From the cell containing the given text, extract its center point as (x, y) coordinate. 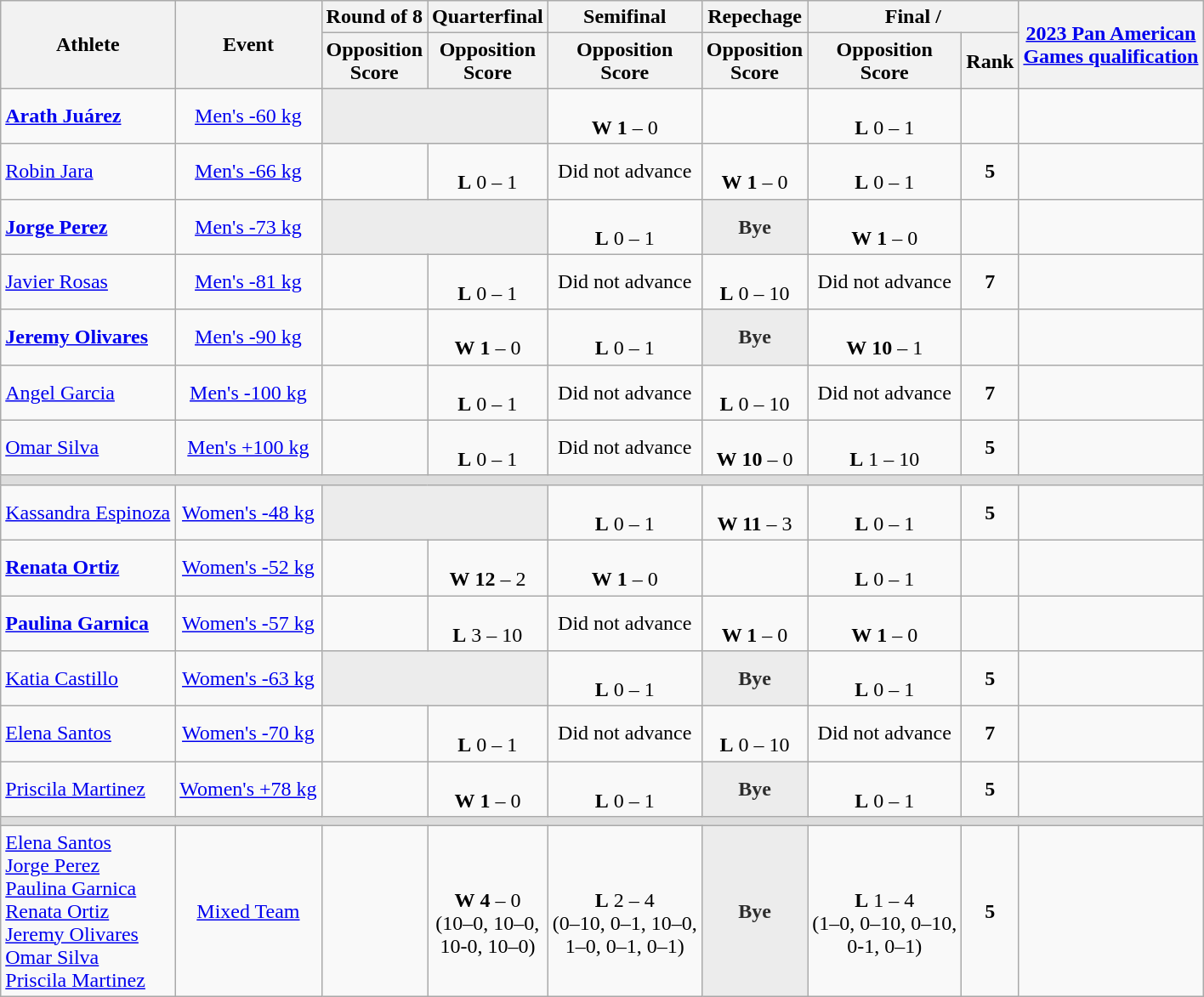
Jorge Perez (88, 226)
Katia Castillo (88, 678)
Javier Rosas (88, 282)
Arath Juárez (88, 116)
Semifinal (624, 17)
Women's -57 kg (248, 622)
W 10 – 1 (884, 337)
L 3 – 10 (488, 622)
Mixed Team (248, 911)
Women's -52 kg (248, 568)
Men's -73 kg (248, 226)
Paulina Garnica (88, 622)
Event (248, 44)
Men's -90 kg (248, 337)
Rank (990, 61)
W 10 – 0 (754, 447)
Final / (913, 17)
Men's -66 kg (248, 172)
Priscila Martinez (88, 789)
Renata Ortiz (88, 568)
L 1 – 10 (884, 447)
Round of 8 (374, 17)
W 12 – 2 (488, 568)
2023 Pan American Games qualification (1110, 44)
Women's +78 kg (248, 789)
Robin Jara (88, 172)
Men's -100 kg (248, 393)
L 1 – 4(1–0, 0–10, 0–10,0-1, 0–1) (884, 911)
Kassandra Espinoza (88, 512)
Quarterfinal (488, 17)
W 11 – 3 (754, 512)
Elena Santos (88, 734)
Repechage (754, 17)
W 4 – 0(10–0, 10–0,10-0, 10–0) (488, 911)
Women's -70 kg (248, 734)
Women's -48 kg (248, 512)
Athlete (88, 44)
Men's -60 kg (248, 116)
Men's +100 kg (248, 447)
Men's -81 kg (248, 282)
Omar Silva (88, 447)
Elena SantosJorge PerezPaulina GarnicaRenata OrtizJeremy OlivaresOmar SilvaPriscila Martinez (88, 911)
Jeremy Olivares (88, 337)
Angel Garcia (88, 393)
Women's -63 kg (248, 678)
L 2 – 4(0–10, 0–1, 10–0, 1–0, 0–1, 0–1) (624, 911)
